Locate the cell with the specified text and output its [X, Y] center coordinate. 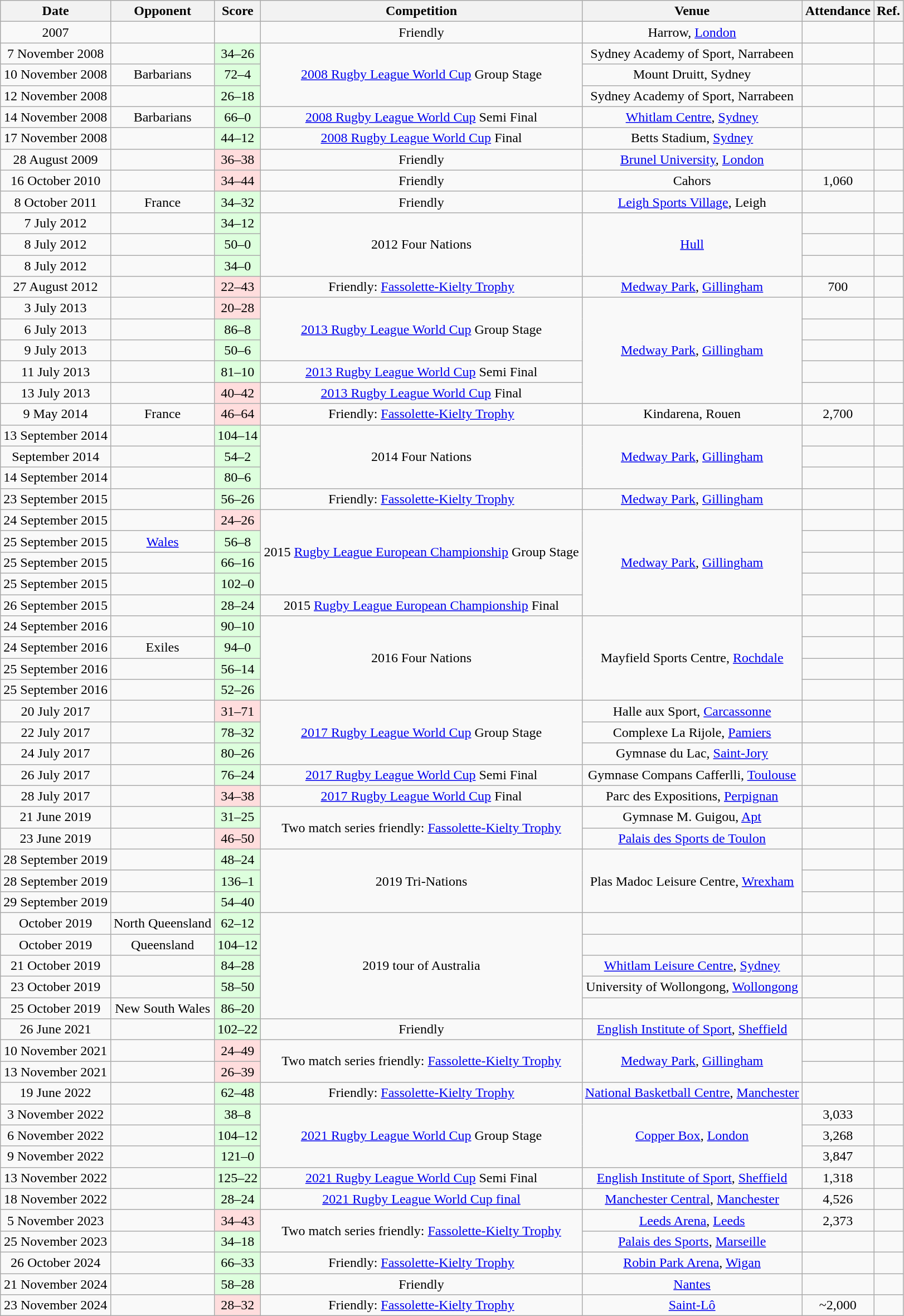
7 July 2012 [56, 223]
Robin Park Arena, Wigan [692, 1262]
86–8 [237, 329]
2,373 [838, 1220]
13 July 2013 [56, 393]
19 June 2022 [56, 1093]
4,526 [838, 1199]
2012 Four Nations [421, 244]
University of Wollongong, Wollongong [692, 987]
2013 Rugby League World Cup Final [421, 393]
56–26 [237, 499]
Palais des Sports, Marseille [692, 1241]
Date [56, 11]
62–48 [237, 1093]
Harrow, London [692, 32]
26–18 [237, 96]
27 August 2012 [56, 287]
Halle aux Sport, Carcassonne [692, 711]
44–12 [237, 138]
26 October 2024 [56, 1262]
34–18 [237, 1241]
84–28 [237, 966]
Saint-Lô [692, 1305]
6 November 2022 [56, 1135]
Betts Stadium, Sydney [692, 138]
136–1 [237, 881]
34–44 [237, 181]
10 November 2021 [56, 1051]
76–24 [237, 775]
34–12 [237, 223]
58–28 [237, 1284]
34–26 [237, 54]
3,033 [838, 1114]
New South Wales [162, 1008]
25 November 2023 [56, 1241]
66–0 [237, 117]
28 July 2017 [56, 796]
13 November 2022 [56, 1178]
6 July 2013 [56, 329]
North Queensland [162, 923]
104–14 [237, 435]
13 November 2021 [56, 1072]
Palais des Sports de Toulon [692, 838]
20 July 2017 [56, 711]
2013 Rugby League World Cup Semi Final [421, 372]
58–50 [237, 987]
26 September 2015 [56, 605]
September 2014 [56, 457]
2019 Tri-Nations [421, 881]
21 November 2024 [56, 1284]
21 October 2019 [56, 966]
3 November 2022 [56, 1114]
Copper Box, London [692, 1135]
9 November 2022 [56, 1157]
5 November 2023 [56, 1220]
125–22 [237, 1178]
Gymnase du Lac, Saint-Jory [692, 754]
23 June 2019 [56, 838]
36–38 [237, 159]
86–20 [237, 1008]
56–8 [237, 541]
102–0 [237, 584]
2017 Rugby League World Cup Final [421, 796]
25 October 2019 [56, 1008]
54–2 [237, 457]
2008 Rugby League World Cup Semi Final [421, 117]
Queensland [162, 945]
Exiles [162, 648]
23 September 2015 [56, 499]
8 October 2011 [56, 202]
40–42 [237, 393]
2007 [56, 32]
7 November 2008 [56, 54]
46–64 [237, 414]
Parc des Expositions, Perpignan [692, 796]
Kindarena, Rouen [692, 414]
Ref. [888, 11]
Whitlam Centre, Sydney [692, 117]
90–10 [237, 627]
34–43 [237, 1220]
2016 Four Nations [421, 658]
3,268 [838, 1135]
Leigh Sports Village, Leigh [692, 202]
2021 Rugby League World Cup Group Stage [421, 1135]
26 June 2021 [56, 1030]
34–0 [237, 266]
3 July 2013 [56, 308]
9 May 2014 [56, 414]
34–38 [237, 796]
20–28 [237, 308]
2021 Rugby League World Cup final [421, 1199]
13 September 2014 [56, 435]
62–12 [237, 923]
2017 Rugby League World Cup Group Stage [421, 732]
Mayfield Sports Centre, Rochdale [692, 658]
80–6 [237, 478]
National Basketball Centre, Manchester [692, 1093]
54–40 [237, 902]
16 October 2010 [56, 181]
50–6 [237, 351]
Nantes [692, 1284]
1,060 [838, 181]
17 November 2008 [56, 138]
22–43 [237, 287]
12 November 2008 [56, 96]
Hull [692, 244]
28 August 2009 [56, 159]
24 July 2017 [56, 754]
10 November 2008 [56, 75]
Cahors [692, 181]
102–22 [237, 1030]
18 November 2022 [56, 1199]
Whitlam Leisure Centre, Sydney [692, 966]
66–16 [237, 562]
121–0 [237, 1157]
28–32 [237, 1305]
48–24 [237, 859]
700 [838, 287]
94–0 [237, 648]
81–10 [237, 372]
Gymnase Compans Cafferlli, Toulouse [692, 775]
2008 Rugby League World Cup Group Stage [421, 75]
23 November 2024 [56, 1305]
46–50 [237, 838]
Brunel University, London [692, 159]
Gymnase M. Guigou, Apt [692, 817]
2017 Rugby League World Cup Semi Final [421, 775]
2015 Rugby League European Championship Group Stage [421, 552]
2013 Rugby League World Cup Group Stage [421, 329]
Mount Druitt, Sydney [692, 75]
14 September 2014 [56, 478]
Opponent [162, 11]
56–14 [237, 669]
31–71 [237, 711]
Complexe La Rijole, Pamiers [692, 732]
26 July 2017 [56, 775]
34–32 [237, 202]
Manchester Central, Manchester [692, 1199]
72–4 [237, 75]
21 June 2019 [56, 817]
11 July 2013 [56, 372]
26–39 [237, 1072]
29 September 2019 [56, 902]
2021 Rugby League World Cup Semi Final [421, 1178]
Attendance [838, 11]
52–26 [237, 690]
24–49 [237, 1051]
Leeds Arena, Leeds [692, 1220]
78–32 [237, 732]
23 October 2019 [56, 987]
14 November 2008 [56, 117]
3,847 [838, 1157]
Score [237, 11]
24–26 [237, 520]
2,700 [838, 414]
80–26 [237, 754]
~2,000 [838, 1305]
Wales [162, 541]
66–33 [237, 1262]
Plas Madoc Leisure Centre, Wrexham [692, 881]
Venue [692, 11]
22 July 2017 [56, 732]
38–8 [237, 1114]
2008 Rugby League World Cup Final [421, 138]
2019 tour of Australia [421, 965]
50–0 [237, 244]
2014 Four Nations [421, 457]
9 July 2013 [56, 351]
2015 Rugby League European Championship Final [421, 605]
31–25 [237, 817]
1,318 [838, 1178]
24 September 2015 [56, 520]
Competition [421, 11]
